For the text-containing cell, return its midpoint in [X, Y] coordinate format. 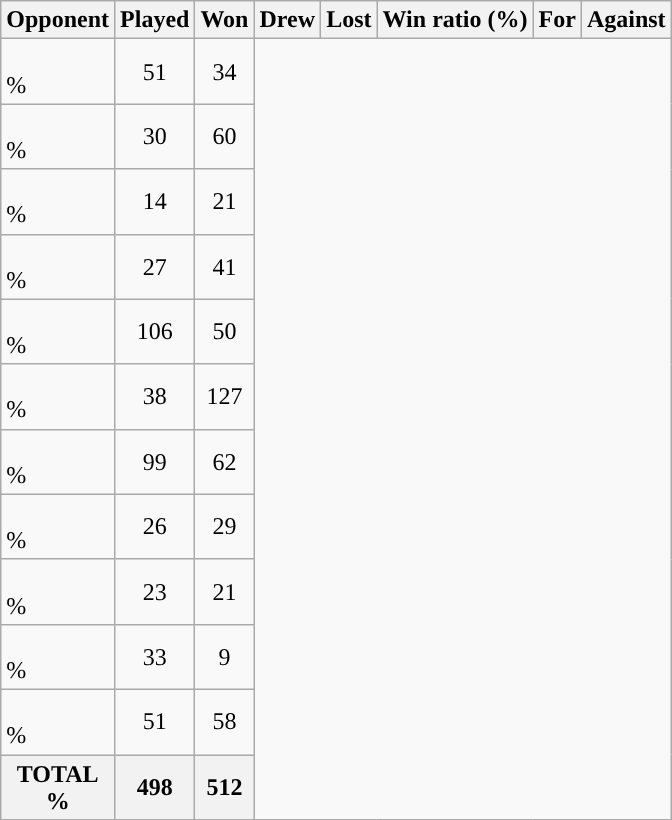
498 [155, 786]
27 [155, 266]
Won [224, 20]
30 [155, 136]
9 [224, 656]
127 [224, 396]
26 [155, 526]
Lost [349, 20]
Win ratio (%) [455, 20]
512 [224, 786]
41 [224, 266]
Drew [288, 20]
34 [224, 72]
99 [155, 462]
Opponent [58, 20]
For [557, 20]
62 [224, 462]
23 [155, 592]
50 [224, 332]
38 [155, 396]
60 [224, 136]
TOTAL% [58, 786]
14 [155, 202]
58 [224, 722]
106 [155, 332]
Against [626, 20]
33 [155, 656]
Played [155, 20]
29 [224, 526]
